Capture the cell that displays the provided text and extract its (X, Y) central coordinate. 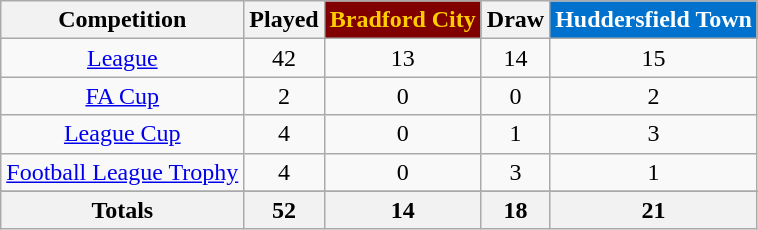
18 (515, 210)
42 (284, 58)
Draw (515, 20)
13 (402, 58)
FA Cup (122, 96)
Played (284, 20)
Huddersfield Town (654, 20)
52 (284, 210)
League (122, 58)
League Cup (122, 134)
Totals (122, 210)
21 (654, 210)
Football League Trophy (122, 172)
Competition (122, 20)
Bradford City (402, 20)
15 (654, 58)
